Determine the [X, Y] coordinate at the center of the cell enclosing the given text.  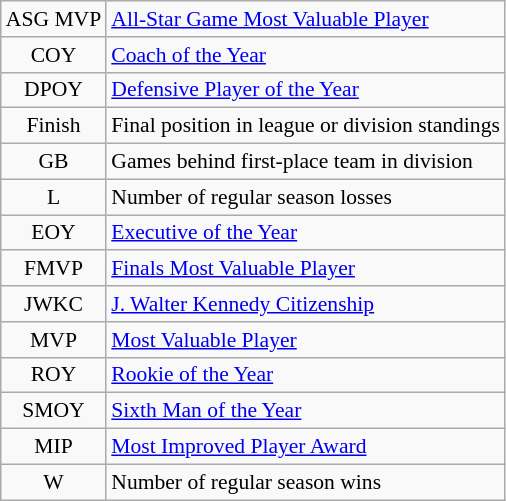
All-Star Game Most Valuable Player [306, 19]
COY [54, 55]
Executive of the Year [306, 233]
Number of regular season losses [306, 197]
FMVP [54, 269]
Games behind first-place team in division [306, 162]
MIP [54, 447]
Most Improved Player Award [306, 447]
Defensive Player of the Year [306, 90]
J. Walter Kennedy Citizenship [306, 304]
Sixth Man of the Year [306, 411]
ASG MVP [54, 19]
JWKC [54, 304]
Rookie of the Year [306, 375]
Most Valuable Player [306, 340]
GB [54, 162]
Coach of the Year [306, 55]
DPOY [54, 90]
Finals Most Valuable Player [306, 269]
SMOY [54, 411]
Number of regular season wins [306, 482]
MVP [54, 340]
Final position in league or division standings [306, 126]
L [54, 197]
Finish [54, 126]
W [54, 482]
EOY [54, 233]
ROY [54, 375]
